Capture the cell that displays the provided text and extract its (x, y) central coordinate. 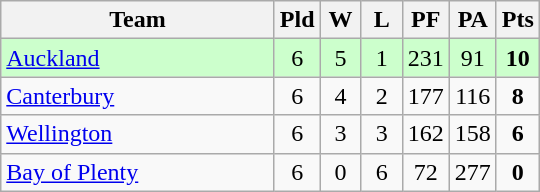
Bay of Plenty (138, 172)
277 (472, 172)
Pts (518, 20)
158 (472, 134)
162 (426, 134)
L (382, 20)
5 (340, 58)
116 (472, 96)
1 (382, 58)
W (340, 20)
91 (472, 58)
PA (472, 20)
10 (518, 58)
177 (426, 96)
72 (426, 172)
Auckland (138, 58)
Wellington (138, 134)
8 (518, 96)
Canterbury (138, 96)
PF (426, 20)
2 (382, 96)
231 (426, 58)
Team (138, 20)
4 (340, 96)
Pld (297, 20)
